Scan for the cell matching the given text and deliver its (X, Y) coordinate at center. 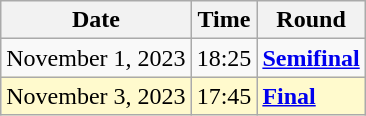
Time (224, 20)
Final (311, 96)
17:45 (224, 96)
18:25 (224, 58)
Round (311, 20)
Semifinal (311, 58)
November 1, 2023 (96, 58)
November 3, 2023 (96, 96)
Date (96, 20)
